Output the (X, Y) coordinate of the center of the cell containing the given text.  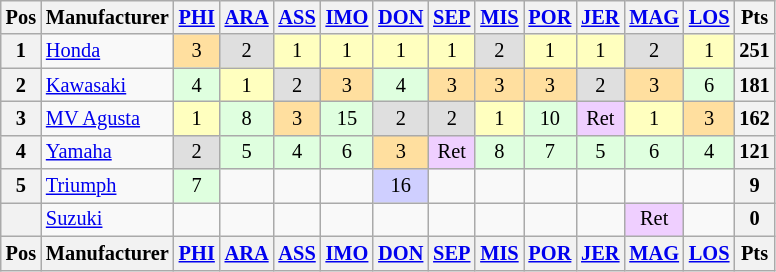
10 (550, 118)
251 (754, 51)
MV Agusta (108, 118)
0 (754, 219)
Yamaha (108, 152)
181 (754, 85)
Kawasaki (108, 85)
15 (348, 118)
Suzuki (108, 219)
121 (754, 152)
16 (400, 186)
Triumph (108, 186)
9 (754, 186)
Honda (108, 51)
162 (754, 118)
